Output the (x, y) coordinate of the center of the cell containing the given text.  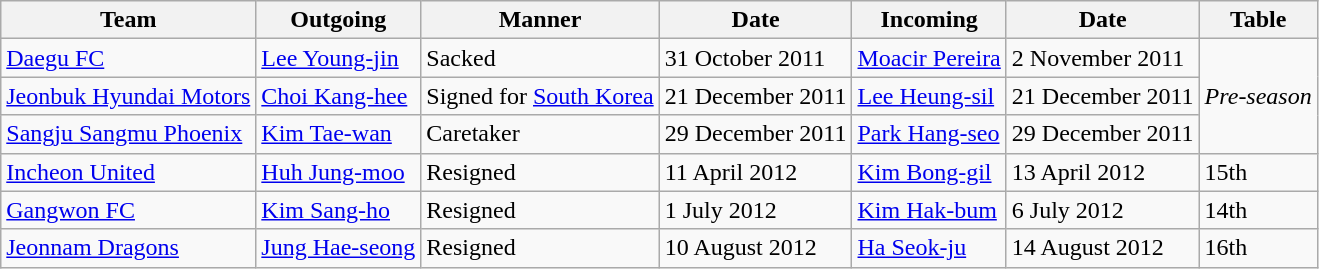
6 July 2012 (1102, 210)
Daegu FC (128, 58)
Lee Young-jin (338, 58)
Table (1258, 20)
Outgoing (338, 20)
Incoming (929, 20)
10 August 2012 (756, 248)
Gangwon FC (128, 210)
Team (128, 20)
31 October 2011 (756, 58)
16th (1258, 248)
1 July 2012 (756, 210)
14 August 2012 (1102, 248)
Lee Heung-sil (929, 96)
Jung Hae-seong (338, 248)
Sangju Sangmu Phoenix (128, 134)
Incheon United (128, 172)
Jeonbuk Hyundai Motors (128, 96)
2 November 2011 (1102, 58)
Choi Kang-hee (338, 96)
13 April 2012 (1102, 172)
Moacir Pereira (929, 58)
Ha Seok-ju (929, 248)
15th (1258, 172)
Sacked (540, 58)
Huh Jung-moo (338, 172)
Pre-season (1258, 96)
Manner (540, 20)
Jeonnam Dragons (128, 248)
14th (1258, 210)
Park Hang-seo (929, 134)
Signed for South Korea (540, 96)
Caretaker (540, 134)
Kim Sang-ho (338, 210)
Kim Bong-gil (929, 172)
Kim Tae-wan (338, 134)
11 April 2012 (756, 172)
Kim Hak-bum (929, 210)
